Extract the [X, Y] coordinate from the center of the cell holding the provided text.  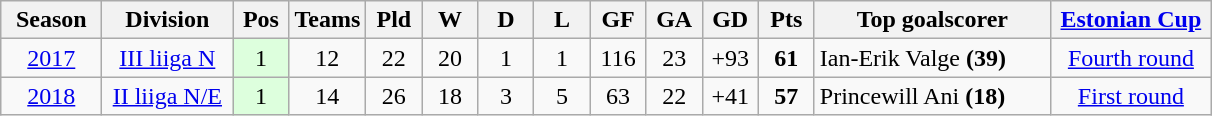
Estonian Cup [1130, 20]
First round [1130, 96]
GF [618, 20]
12 [328, 58]
Pld [394, 20]
Teams [328, 20]
+41 [730, 96]
63 [618, 96]
D [506, 20]
Top goalscorer [932, 20]
II liiga N/E [168, 96]
Ian-Erik Valge (39) [932, 58]
116 [618, 58]
Pos [261, 20]
Pts [786, 20]
GD [730, 20]
Princewill Ani (18) [932, 96]
Division [168, 20]
L [562, 20]
57 [786, 96]
26 [394, 96]
III liiga N [168, 58]
GA [674, 20]
2018 [52, 96]
3 [506, 96]
14 [328, 96]
Fourth round [1130, 58]
61 [786, 58]
5 [562, 96]
20 [450, 58]
W [450, 20]
2017 [52, 58]
23 [674, 58]
+93 [730, 58]
Season [52, 20]
18 [450, 96]
